Output the (X, Y) coordinate of the center of the cell containing the given text.  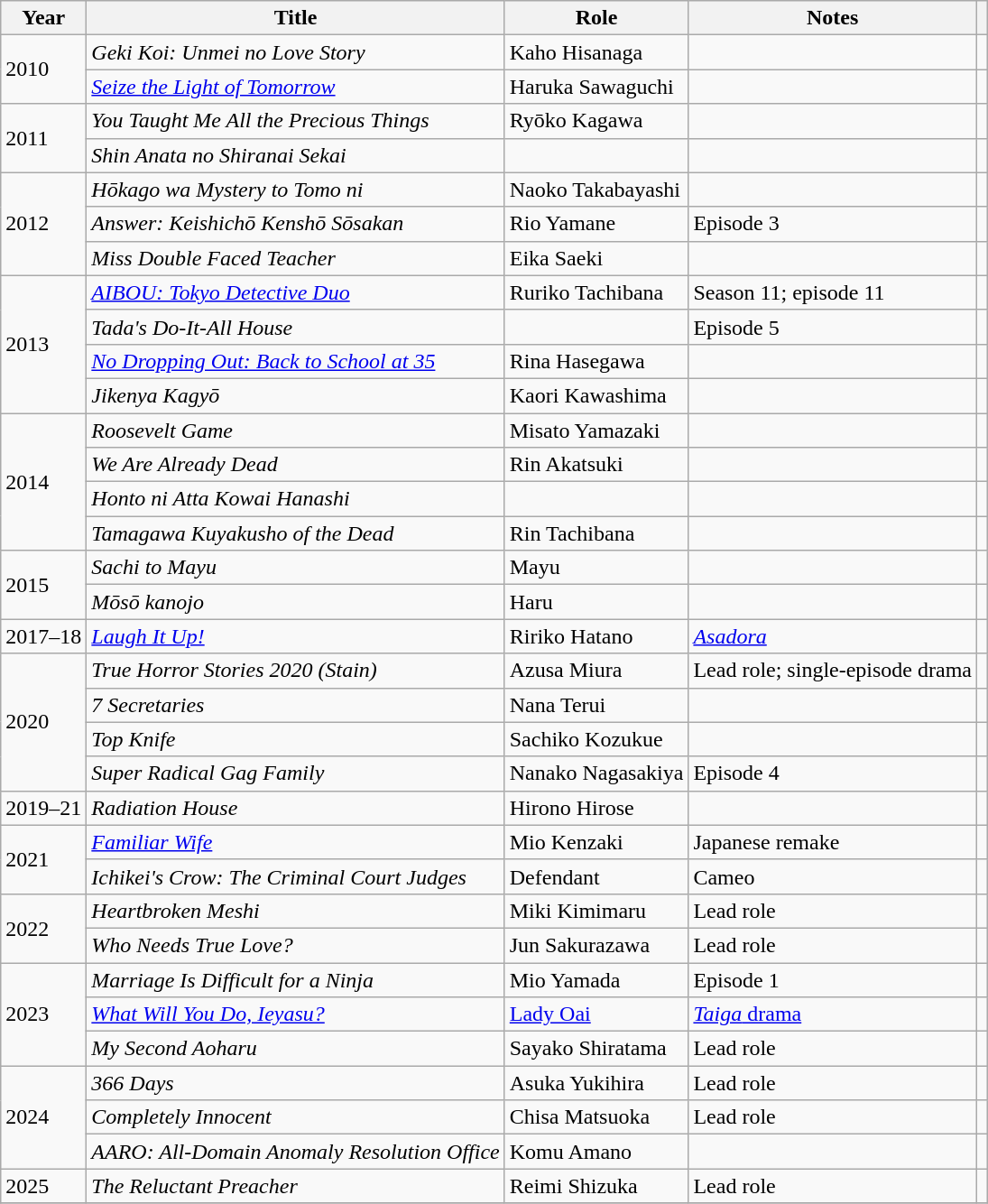
Year (43, 18)
Chisa Matsuoka (596, 1117)
Answer: Keishichō Kenshō Sōsakan (296, 224)
Radiation House (296, 808)
2019–21 (43, 808)
Tada's Do-It-All House (296, 327)
We Are Already Dead (296, 465)
Lady Oai (596, 1014)
Ryōko Kagawa (596, 121)
Japanese remake (833, 842)
Komu Amano (596, 1152)
Taiga drama (833, 1014)
Rina Hasegawa (596, 361)
Super Radical Gag Family (296, 773)
Naoko Takabayashi (596, 190)
Familiar Wife (296, 842)
My Second Aoharu (296, 1049)
The Reluctant Preacher (296, 1186)
Episode 3 (833, 224)
Completely Innocent (296, 1117)
Mōsō kanojo (296, 602)
Jikenya Kagyō (296, 395)
Episode 4 (833, 773)
Rio Yamane (596, 224)
Ruriko Tachibana (596, 292)
Who Needs True Love? (296, 945)
Honto ni Atta Kowai Hanashi (296, 499)
Nana Terui (596, 705)
Hirono Hirose (596, 808)
Sayako Shiratama (596, 1049)
2021 (43, 859)
Sachi to Mayu (296, 568)
Cameo (833, 876)
2017–18 (43, 636)
Lead role; single-episode drama (833, 671)
AIBOU: Tokyo Detective Duo (296, 292)
Mayu (596, 568)
2010 (43, 69)
Asuka Yukihira (596, 1083)
Asadora (833, 636)
Haruka Sawaguchi (596, 87)
Kaori Kawashima (596, 395)
Mio Kenzaki (596, 842)
Season 11; episode 11 (833, 292)
No Dropping Out: Back to School at 35 (296, 361)
Miki Kimimaru (596, 911)
What Will You Do, Ieyasu? (296, 1014)
366 Days (296, 1083)
Azusa Miura (596, 671)
2020 (43, 722)
True Horror Stories 2020 (Stain) (296, 671)
Eika Saeki (596, 258)
Heartbroken Meshi (296, 911)
Haru (596, 602)
Seize the Light of Tomorrow (296, 87)
Role (596, 18)
Nanako Nagasakiya (596, 773)
Mio Yamada (596, 979)
Top Knife (296, 739)
2025 (43, 1186)
2024 (43, 1117)
2013 (43, 344)
Hōkago wa Mystery to Tomo ni (296, 190)
2011 (43, 138)
You Taught Me All the Precious Things (296, 121)
Jun Sakurazawa (596, 945)
Shin Anata no Shiranai Sekai (296, 155)
7 Secretaries (296, 705)
Sachiko Kozukue (596, 739)
AARO: All-Domain Anomaly Resolution Office (296, 1152)
Episode 1 (833, 979)
2022 (43, 928)
Tamagawa Kuyakusho of the Dead (296, 533)
Notes (833, 18)
Title (296, 18)
Reimi Shizuka (596, 1186)
Rin Tachibana (596, 533)
Marriage Is Difficult for a Ninja (296, 979)
Episode 5 (833, 327)
Miss Double Faced Teacher (296, 258)
Misato Yamazaki (596, 431)
Ichikei's Crow: The Criminal Court Judges (296, 876)
Laugh It Up! (296, 636)
Ririko Hatano (596, 636)
Roosevelt Game (296, 431)
2023 (43, 1014)
2015 (43, 585)
Kaho Hisanaga (596, 52)
Rin Akatsuki (596, 465)
Geki Koi: Unmei no Love Story (296, 52)
2014 (43, 482)
2012 (43, 224)
Defendant (596, 876)
